Provide the (x, y) coordinate of the cell's center where the given text is located.  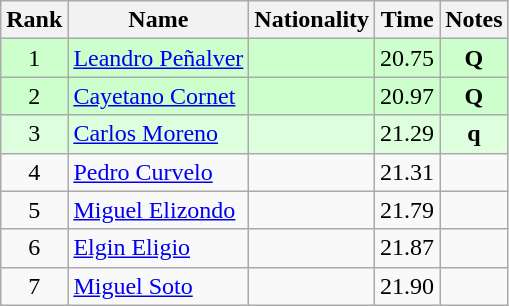
20.97 (408, 96)
7 (34, 286)
4 (34, 172)
Leandro Peñalver (158, 58)
Cayetano Cornet (158, 96)
Nationality (312, 20)
21.79 (408, 210)
21.31 (408, 172)
3 (34, 134)
21.87 (408, 248)
1 (34, 58)
Name (158, 20)
Elgin Eligio (158, 248)
2 (34, 96)
Time (408, 20)
21.90 (408, 286)
6 (34, 248)
5 (34, 210)
q (474, 134)
Notes (474, 20)
21.29 (408, 134)
Miguel Soto (158, 286)
20.75 (408, 58)
Rank (34, 20)
Pedro Curvelo (158, 172)
Carlos Moreno (158, 134)
Miguel Elizondo (158, 210)
